Determine the (x, y) coordinate at the center of the cell enclosing the given text.  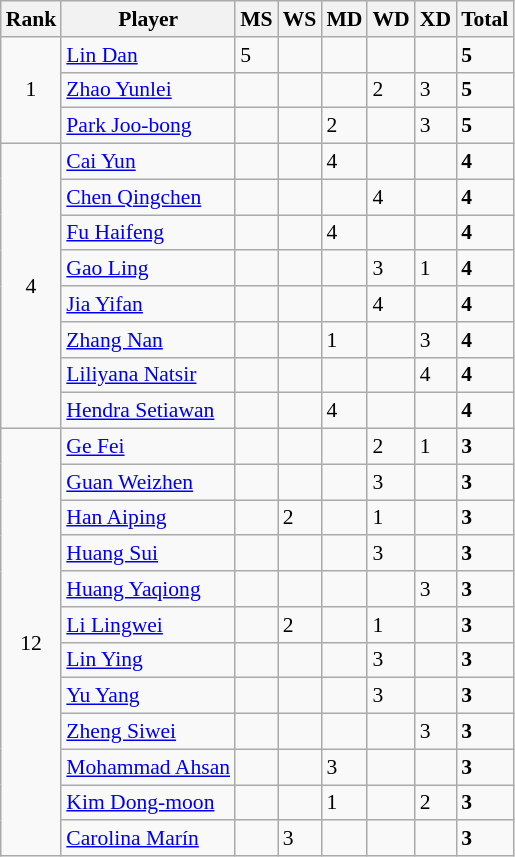
Rank (32, 19)
Player (148, 19)
Total (484, 19)
Yu Yang (148, 696)
XD (436, 19)
Mohammad Ahsan (148, 767)
Guan Weizhen (148, 482)
Lin Dan (148, 55)
Cai Yun (148, 162)
Liliyana Natsir (148, 375)
Zhao Yunlei (148, 90)
WD (390, 19)
Kim Dong-moon (148, 803)
Zhang Nan (148, 340)
Huang Yaqiong (148, 589)
12 (32, 643)
MS (256, 19)
Carolina Marín (148, 839)
Huang Sui (148, 554)
Ge Fei (148, 447)
Gao Ling (148, 269)
Fu Haifeng (148, 233)
Han Aiping (148, 518)
Zheng Siwei (148, 732)
MD (344, 19)
Jia Yifan (148, 304)
WS (300, 19)
Chen Qingchen (148, 197)
Lin Ying (148, 660)
Li Lingwei (148, 625)
Park Joo-bong (148, 126)
Hendra Setiawan (148, 411)
